Determine the [X, Y] coordinate at the center of the cell enclosing the given text.  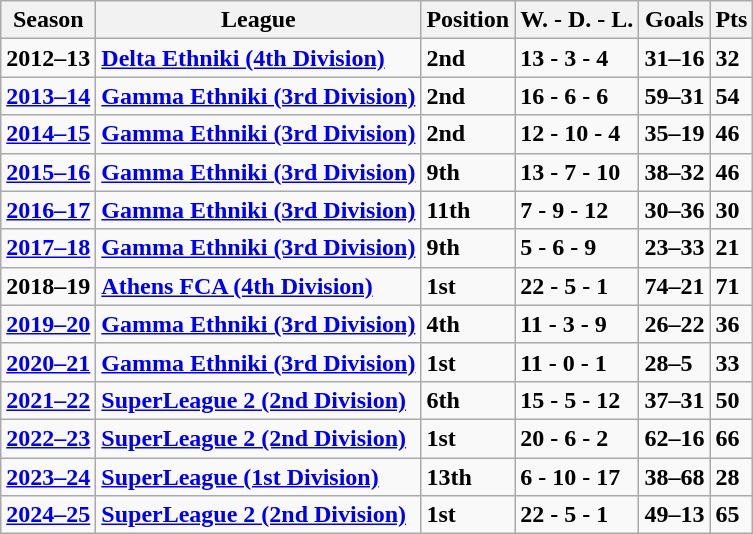
50 [732, 400]
13th [468, 477]
2012–13 [48, 58]
49–13 [674, 515]
Pts [732, 20]
2017–18 [48, 248]
6 - 10 - 17 [577, 477]
71 [732, 286]
2024–25 [48, 515]
11th [468, 210]
2014–15 [48, 134]
SuperLeague (1st Division) [258, 477]
36 [732, 324]
Position [468, 20]
League [258, 20]
W. - D. - L. [577, 20]
32 [732, 58]
Season [48, 20]
11 - 3 - 9 [577, 324]
26–22 [674, 324]
6th [468, 400]
2023–24 [48, 477]
2021–22 [48, 400]
31–16 [674, 58]
28–5 [674, 362]
28 [732, 477]
15 - 5 - 12 [577, 400]
11 - 0 - 1 [577, 362]
62–16 [674, 438]
2020–21 [48, 362]
54 [732, 96]
12 - 10 - 4 [577, 134]
66 [732, 438]
2019–20 [48, 324]
Delta Ethniki (4th Division) [258, 58]
65 [732, 515]
30 [732, 210]
38–68 [674, 477]
2015–16 [48, 172]
35–19 [674, 134]
5 - 6 - 9 [577, 248]
23–33 [674, 248]
38–32 [674, 172]
4th [468, 324]
Athens FCA (4th Division) [258, 286]
2022–23 [48, 438]
21 [732, 248]
2018–19 [48, 286]
Goals [674, 20]
37–31 [674, 400]
16 - 6 - 6 [577, 96]
20 - 6 - 2 [577, 438]
33 [732, 362]
2016–17 [48, 210]
2013–14 [48, 96]
13 - 7 - 10 [577, 172]
13 - 3 - 4 [577, 58]
7 - 9 - 12 [577, 210]
74–21 [674, 286]
59–31 [674, 96]
30–36 [674, 210]
